Extract the [x, y] coordinate from the center of the cell holding the provided text.  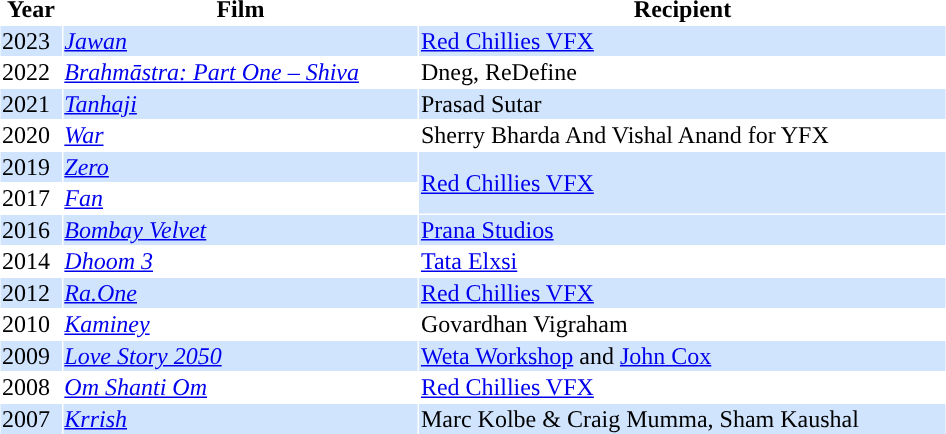
Fan [240, 199]
2017 [30, 199]
2019 [30, 167]
2016 [30, 230]
Govardhan Vigraham [682, 325]
Prana Studios [682, 230]
2007 [30, 419]
Jawan [240, 41]
2010 [30, 325]
2009 [30, 356]
Om Shanti Om [240, 387]
Love Story 2050 [240, 356]
2020 [30, 135]
Sherry Bharda And Vishal Anand for YFX [682, 135]
War [240, 135]
Prasad Sutar [682, 104]
Tata Elxsi [682, 261]
2021 [30, 104]
2014 [30, 261]
Weta Workshop and John Cox [682, 356]
Dneg, ReDefine [682, 73]
Bombay Velvet [240, 230]
Zero [240, 167]
Marc Kolbe & Craig Mumma, Sham Kaushal [682, 419]
Krrish [240, 419]
Kaminey [240, 325]
Ra.One [240, 293]
2022 [30, 73]
2023 [30, 41]
Dhoom 3 [240, 261]
Tanhaji [240, 104]
2008 [30, 387]
Brahmāstra: Part One – Shiva [240, 73]
2012 [30, 293]
